From the cell containing the given text, extract its center point as [X, Y] coordinate. 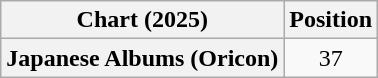
Japanese Albums (Oricon) [142, 58]
37 [331, 58]
Chart (2025) [142, 20]
Position [331, 20]
